Search for the cell housing the specified text and yield its (X, Y) center coordinate. 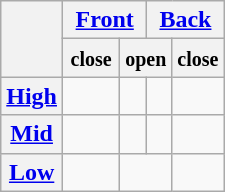
Back (186, 20)
open (146, 58)
High (32, 96)
Low (32, 172)
Front (105, 20)
Mid (32, 134)
